Detect which cell encompasses the target text, then output its [X, Y] center coordinate. 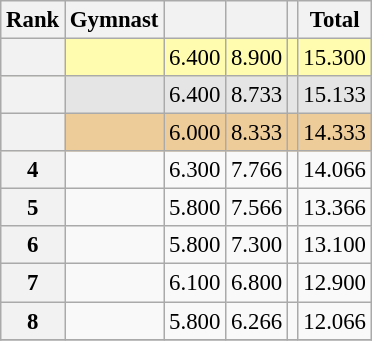
6.300 [195, 170]
14.066 [334, 170]
15.300 [334, 58]
8.333 [257, 133]
5 [33, 208]
6 [33, 245]
14.333 [334, 133]
6.266 [257, 321]
Gymnast [114, 20]
13.366 [334, 208]
6.100 [195, 283]
8 [33, 321]
Rank [33, 20]
7.766 [257, 170]
4 [33, 170]
13.100 [334, 245]
12.900 [334, 283]
15.133 [334, 95]
7.300 [257, 245]
Total [334, 20]
12.066 [334, 321]
6.000 [195, 133]
7 [33, 283]
8.733 [257, 95]
8.900 [257, 58]
6.800 [257, 283]
7.566 [257, 208]
